Identify which cell holds the provided text, then report its [X, Y] central coordinate. 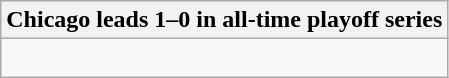
Chicago leads 1–0 in all-time playoff series [224, 20]
